Extract the [x, y] coordinate from the center of the cell holding the provided text.  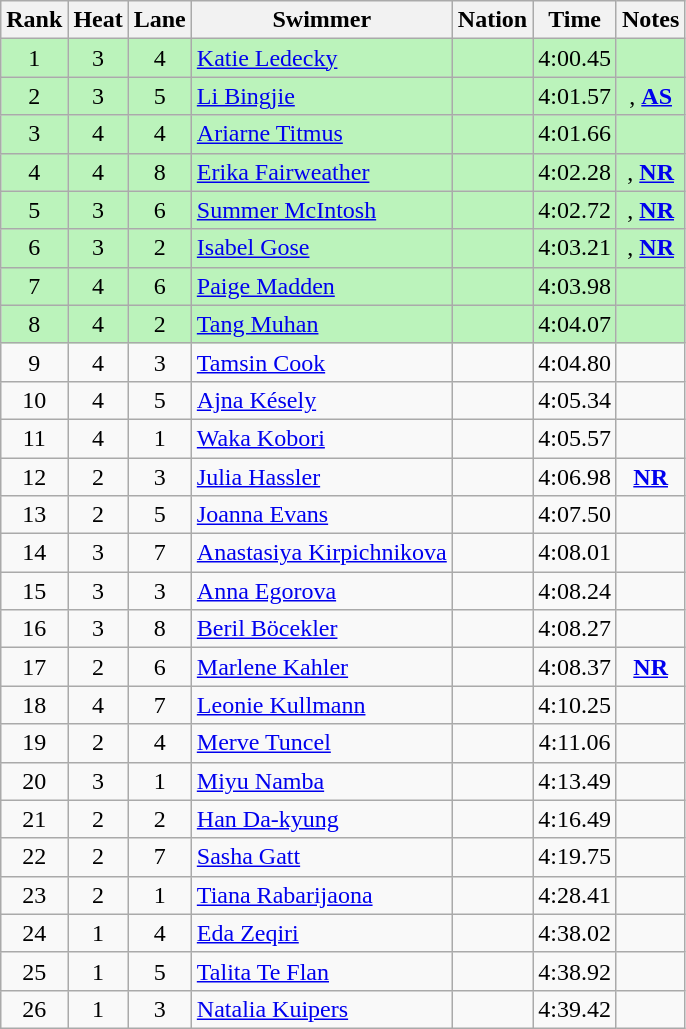
Marlene Kahler [322, 667]
Tamsin Cook [322, 362]
4:13.49 [575, 781]
Swimmer [322, 20]
Eda Zeqiri [322, 933]
4:39.42 [575, 1009]
4:05.34 [575, 400]
4:28.41 [575, 895]
4:38.92 [575, 971]
4:11.06 [575, 743]
15 [34, 591]
Katie Ledecky [322, 58]
4:06.98 [575, 477]
Li Bingjie [322, 96]
4:08.24 [575, 591]
Beril Böcekler [322, 629]
Merve Tuncel [322, 743]
Summer McIntosh [322, 210]
21 [34, 819]
22 [34, 857]
4:08.01 [575, 553]
23 [34, 895]
13 [34, 515]
Tang Muhan [322, 324]
Miyu Namba [322, 781]
Time [575, 20]
4:04.80 [575, 362]
18 [34, 705]
17 [34, 667]
4:19.75 [575, 857]
Anastasiya Kirpichnikova [322, 553]
Tiana Rabarijaona [322, 895]
20 [34, 781]
Talita Te Flan [322, 971]
25 [34, 971]
4:00.45 [575, 58]
Sasha Gatt [322, 857]
Leonie Kullmann [322, 705]
Nation [492, 20]
4:04.07 [575, 324]
Isabel Gose [322, 248]
4:02.28 [575, 172]
Waka Kobori [322, 438]
4:10.25 [575, 705]
4:38.02 [575, 933]
, AS [650, 96]
4:03.98 [575, 286]
4:02.72 [575, 210]
4:01.57 [575, 96]
4:03.21 [575, 248]
4:16.49 [575, 819]
26 [34, 1009]
11 [34, 438]
Han Da-kyung [322, 819]
19 [34, 743]
Ajna Késely [322, 400]
Lane [160, 20]
Heat [98, 20]
4:08.27 [575, 629]
16 [34, 629]
4:05.57 [575, 438]
14 [34, 553]
Paige Madden [322, 286]
12 [34, 477]
4:07.50 [575, 515]
Erika Fairweather [322, 172]
Joanna Evans [322, 515]
4:01.66 [575, 134]
24 [34, 933]
Ariarne Titmus [322, 134]
Rank [34, 20]
10 [34, 400]
Natalia Kuipers [322, 1009]
Julia Hassler [322, 477]
Anna Egorova [322, 591]
4:08.37 [575, 667]
9 [34, 362]
Notes [650, 20]
